Find where the given text appears and provide that cell's center as (x, y) coordinate. 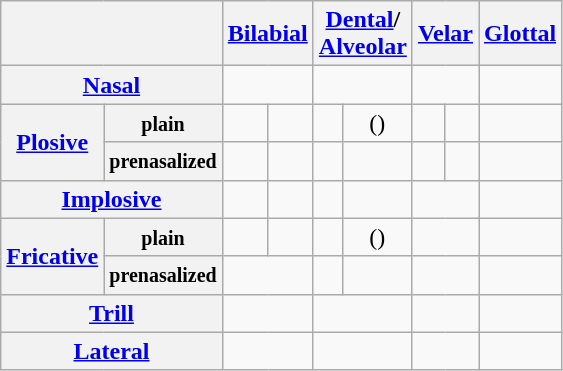
Glottal (520, 34)
Velar (445, 34)
Lateral (112, 351)
Fricative (52, 256)
Trill (112, 313)
Dental/Alveolar (362, 34)
Bilabial (268, 34)
Implosive (112, 199)
Plosive (52, 142)
Nasal (112, 85)
